Pinpoint the cell where the given text exists, returning its (X, Y) midpoint coordinate. 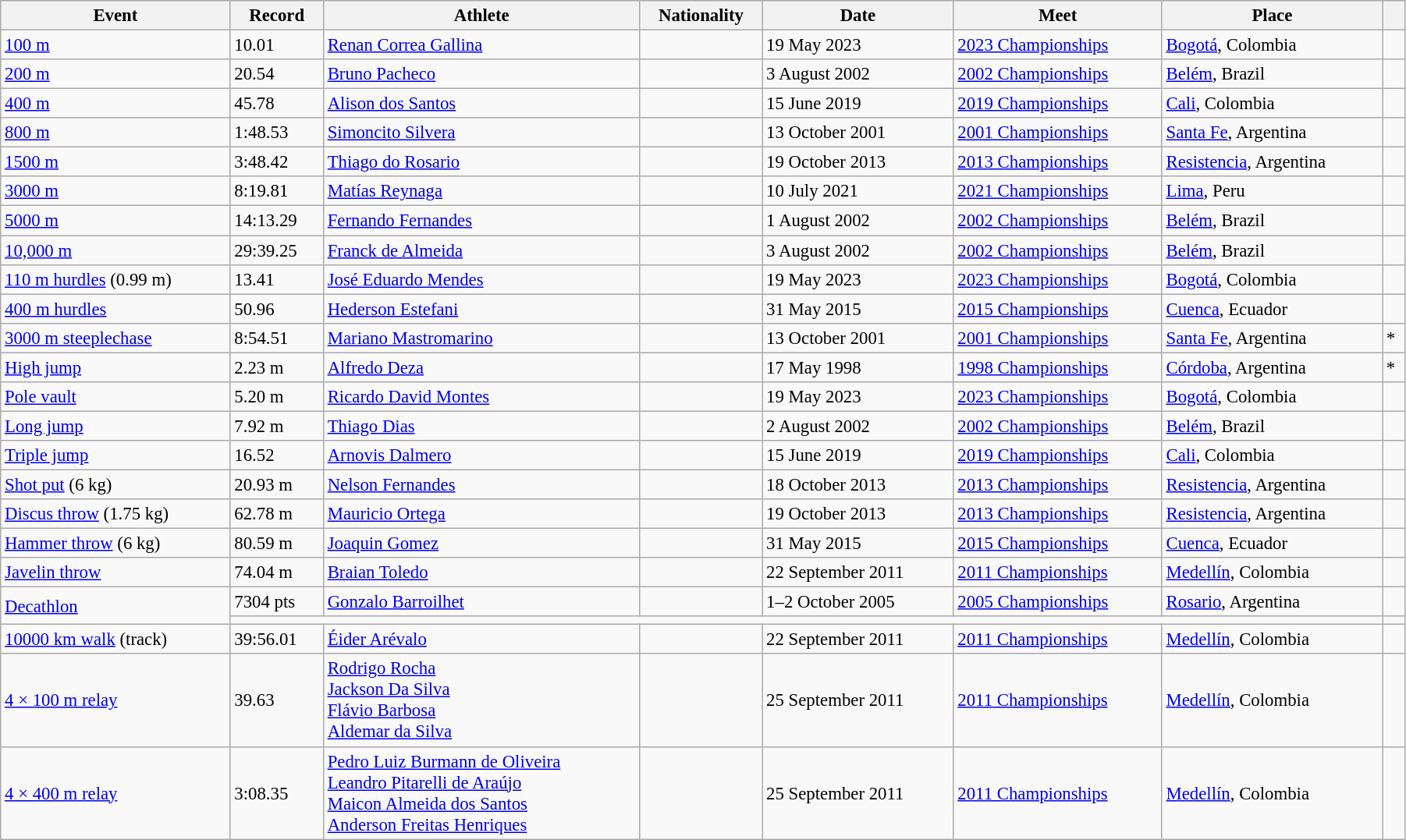
Discus throw (1.75 kg) (115, 514)
Hederson Estefani (481, 309)
Thiago Dias (481, 426)
1–2 October 2005 (858, 602)
8:54.51 (276, 338)
14:13.29 (276, 221)
39.63 (276, 700)
Alfredo Deza (481, 367)
Braian Toledo (481, 572)
10000 km walk (track) (115, 640)
100 m (115, 45)
Triple jump (115, 455)
Rosario, Argentina (1272, 602)
Event (115, 16)
50.96 (276, 309)
Córdoba, Argentina (1272, 367)
Franck de Almeida (481, 250)
Alison dos Santos (481, 104)
Hammer throw (6 kg) (115, 544)
16.52 (276, 455)
Nelson Fernandes (481, 484)
80.59 m (276, 544)
39:56.01 (276, 640)
2005 Championships (1058, 602)
1:48.53 (276, 133)
Éider Arévalo (481, 640)
Bruno Pacheco (481, 74)
10 July 2021 (858, 191)
Fernando Fernandes (481, 221)
Place (1272, 16)
7.92 m (276, 426)
3:08.35 (276, 792)
Long jump (115, 426)
110 m hurdles (0.99 m) (115, 279)
10.01 (276, 45)
1500 m (115, 162)
High jump (115, 367)
18 October 2013 (858, 484)
3000 m (115, 191)
Rodrigo RochaJackson Da SilvaFlávio BarbosaAldemar da Silva (481, 700)
José Eduardo Mendes (481, 279)
400 m (115, 104)
20.54 (276, 74)
Simoncito Silvera (481, 133)
Athlete (481, 16)
Mariano Mastromarino (481, 338)
62.78 m (276, 514)
Nationality (701, 16)
200 m (115, 74)
8:19.81 (276, 191)
Gonzalo Barroilhet (481, 602)
Record (276, 16)
Pole vault (115, 397)
29:39.25 (276, 250)
Thiago do Rosario (481, 162)
Shot put (6 kg) (115, 484)
10,000 m (115, 250)
3:48.42 (276, 162)
Meet (1058, 16)
1 August 2002 (858, 221)
Lima, Peru (1272, 191)
2021 Championships (1058, 191)
Decathlon (115, 606)
Joaquin Gomez (481, 544)
5000 m (115, 221)
13.41 (276, 279)
Javelin throw (115, 572)
74.04 m (276, 572)
Arnovis Dalmero (481, 455)
Matías Reynaga (481, 191)
3000 m steeplechase (115, 338)
2.23 m (276, 367)
Mauricio Ortega (481, 514)
5.20 m (276, 397)
4 × 100 m relay (115, 700)
400 m hurdles (115, 309)
Date (858, 16)
2 August 2002 (858, 426)
4 × 400 m relay (115, 792)
Renan Correa Gallina (481, 45)
1998 Championships (1058, 367)
7304 pts (276, 602)
45.78 (276, 104)
17 May 1998 (858, 367)
800 m (115, 133)
Pedro Luiz Burmann de OliveiraLeandro Pitarelli de AraújoMaicon Almeida dos SantosAnderson Freitas Henriques (481, 792)
20.93 m (276, 484)
Ricardo David Montes (481, 397)
